From the cell containing the given text, extract its center point as [x, y] coordinate. 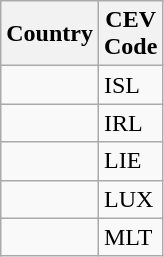
ISL [130, 85]
LUX [130, 199]
MLT [130, 237]
CEVCode [130, 34]
Country [50, 34]
IRL [130, 123]
LIE [130, 161]
